Scan for the cell matching the given text and deliver its [x, y] coordinate at center. 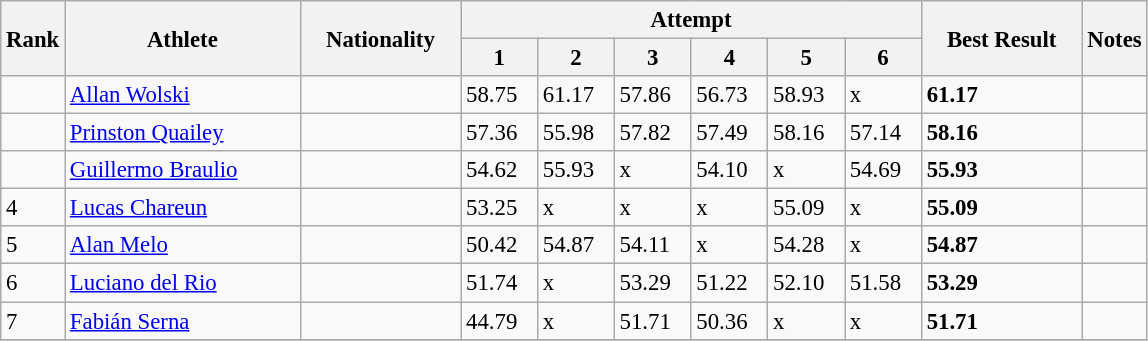
54.10 [730, 170]
58.75 [500, 95]
54.69 [884, 170]
50.42 [500, 245]
Alan Melo [183, 245]
56.73 [730, 95]
Athlete [183, 38]
2 [576, 58]
Notes [1114, 38]
3 [652, 58]
Allan Wolski [183, 95]
57.86 [652, 95]
58.93 [806, 95]
57.49 [730, 133]
51.74 [500, 283]
Rank [33, 38]
44.79 [500, 321]
52.10 [806, 283]
53.25 [500, 208]
Lucas Chareun [183, 208]
57.14 [884, 133]
54.28 [806, 245]
51.58 [884, 283]
Best Result [1002, 38]
51.22 [730, 283]
Luciano del Rio [183, 283]
54.62 [500, 170]
Fabián Serna [183, 321]
Attempt [692, 20]
57.82 [652, 133]
7 [33, 321]
57.36 [500, 133]
Nationality [380, 38]
50.36 [730, 321]
Prinston Quailey [183, 133]
54.11 [652, 245]
Guillermo Braulio [183, 170]
1 [500, 58]
55.98 [576, 133]
